Provide the (x, y) coordinate of the cell's center where the given text is located.  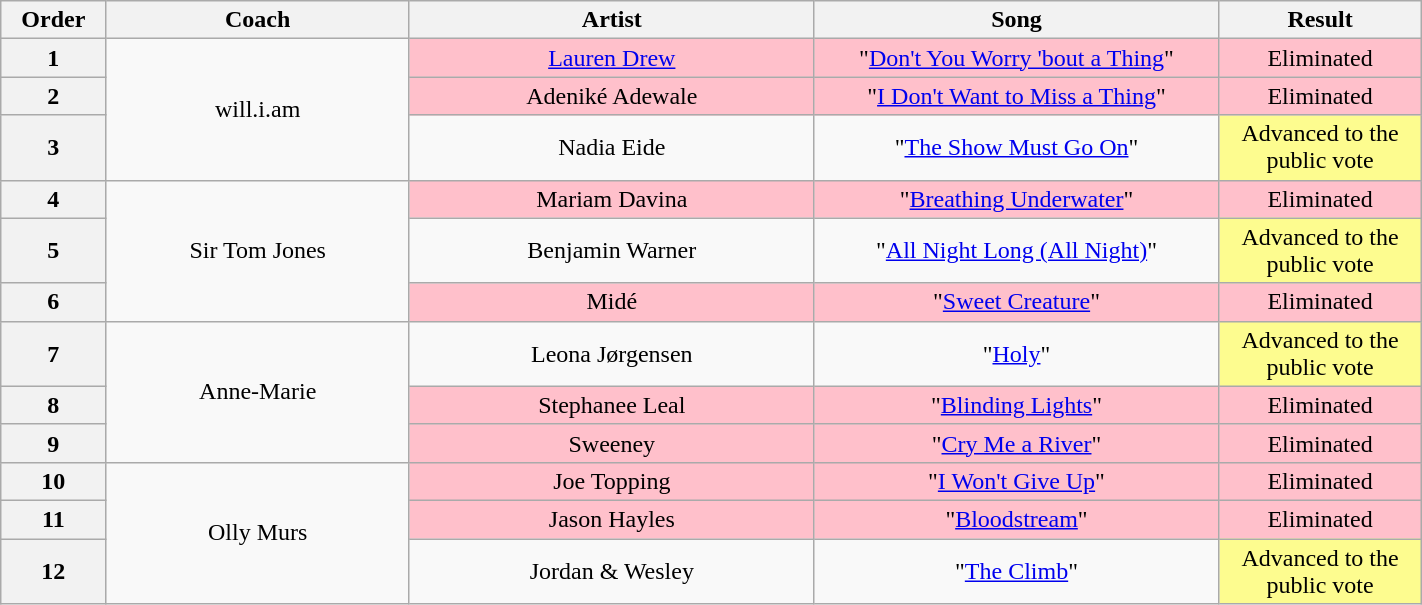
2 (54, 96)
"All Night Long (All Night)" (1016, 250)
"Holy" (1016, 354)
Artist (612, 20)
"The Climb" (1016, 570)
Coach (258, 20)
5 (54, 250)
Midé (612, 302)
"Breathing Underwater" (1016, 199)
6 (54, 302)
Anne-Marie (258, 392)
Jordan & Wesley (612, 570)
Joe Topping (612, 481)
11 (54, 519)
Jason Hayles (612, 519)
Leona Jørgensen (612, 354)
4 (54, 199)
1 (54, 58)
"Cry Me a River" (1016, 443)
12 (54, 570)
7 (54, 354)
"The Show Must Go On" (1016, 148)
3 (54, 148)
"Sweet Creature" (1016, 302)
Olly Murs (258, 532)
"Bloodstream" (1016, 519)
"Don't You Worry 'bout a Thing" (1016, 58)
8 (54, 405)
Benjamin Warner (612, 250)
Stephanee Leal (612, 405)
Lauren Drew (612, 58)
"I Don't Want to Miss a Thing" (1016, 96)
Result (1320, 20)
Song (1016, 20)
Order (54, 20)
will.i.am (258, 110)
Nadia Eide (612, 148)
Adeniké Adewale (612, 96)
"I Won't Give Up" (1016, 481)
10 (54, 481)
Sweeney (612, 443)
Sir Tom Jones (258, 250)
Mariam Davina (612, 199)
9 (54, 443)
"Blinding Lights" (1016, 405)
